Scan for the cell matching the given text and deliver its (X, Y) coordinate at center. 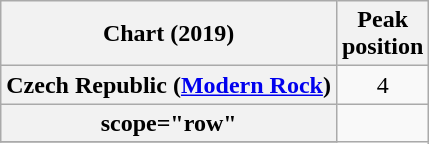
Chart (2019) (169, 34)
Czech Republic (Modern Rock) (169, 85)
4 (382, 85)
scope="row" (169, 123)
Peakposition (382, 34)
